Determine the [X, Y] coordinate at the center of the cell enclosing the given text.  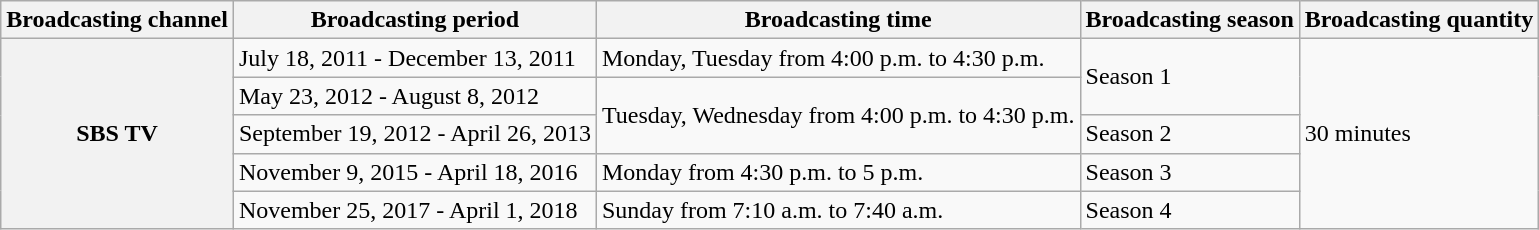
November 9, 2015 - April 18, 2016 [414, 172]
Sunday from 7:10 a.m. to 7:40 a.m. [838, 210]
30 minutes [1418, 134]
SBS TV [118, 134]
Season 1 [1190, 77]
Tuesday, Wednesday from 4:00 p.m. to 4:30 p.m. [838, 115]
November 25, 2017 - April 1, 2018 [414, 210]
Monday, Tuesday from 4:00 p.m. to 4:30 p.m. [838, 58]
Monday from 4:30 p.m. to 5 p.m. [838, 172]
July 18, 2011 - December 13, 2011 [414, 58]
September 19, 2012 - April 26, 2013 [414, 134]
Broadcasting period [414, 20]
Season 2 [1190, 134]
Broadcasting season [1190, 20]
Season 4 [1190, 210]
May 23, 2012 - August 8, 2012 [414, 96]
Broadcasting time [838, 20]
Season 3 [1190, 172]
Broadcasting quantity [1418, 20]
Broadcasting channel [118, 20]
